Return [X, Y] of the center of cell containing provided text 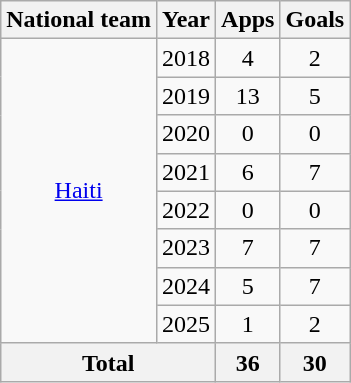
Apps [248, 20]
Haiti [79, 191]
13 [248, 96]
Year [186, 20]
Total [108, 362]
1 [248, 324]
Goals [315, 20]
4 [248, 58]
2024 [186, 286]
2020 [186, 134]
2018 [186, 58]
30 [315, 362]
6 [248, 172]
2019 [186, 96]
2021 [186, 172]
2025 [186, 324]
National team [79, 20]
2023 [186, 248]
2022 [186, 210]
36 [248, 362]
